Pinpoint the cell where the given text exists, returning its [X, Y] midpoint coordinate. 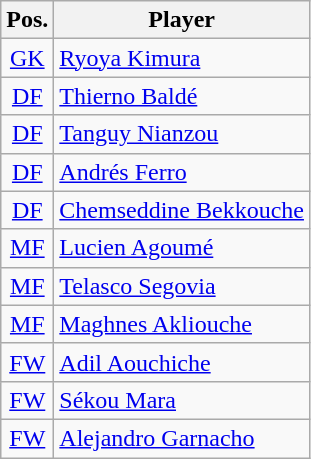
Adil Aouchiche [182, 362]
Maghnes Akliouche [182, 324]
Lucien Agoumé [182, 248]
GK [28, 58]
Pos. [28, 20]
Telasco Segovia [182, 286]
Player [182, 20]
Thierno Baldé [182, 96]
Alejandro Garnacho [182, 438]
Sékou Mara [182, 400]
Tanguy Nianzou [182, 134]
Andrés Ferro [182, 172]
Ryoya Kimura [182, 58]
Chemseddine Bekkouche [182, 210]
